From the cell containing the given text, extract its center point as [X, Y] coordinate. 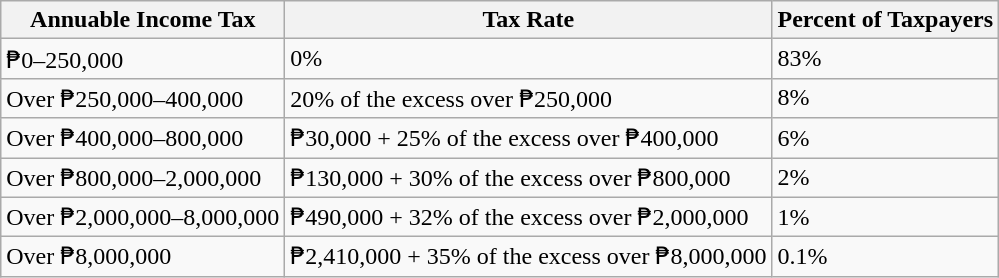
Over ₱2,000,000–8,000,000 [143, 217]
Tax Rate [528, 20]
₱490,000 + 32% of the excess over ₱2,000,000 [528, 217]
0% [528, 59]
0.1% [886, 257]
Over ₱250,000–400,000 [143, 98]
6% [886, 138]
20% of the excess over ₱250,000 [528, 98]
Annuable Income Tax [143, 20]
8% [886, 98]
₱0–250,000 [143, 59]
1% [886, 217]
Over ₱8,000,000 [143, 257]
83% [886, 59]
₱2,410,000 + 35% of the excess over ₱8,000,000 [528, 257]
Over ₱400,000–800,000 [143, 138]
Percent of Taxpayers [886, 20]
₱130,000 + 30% of the excess over ₱800,000 [528, 178]
Over ₱800,000–2,000,000 [143, 178]
2% [886, 178]
₱30,000 + 25% of the excess over ₱400,000 [528, 138]
